Scan for the cell matching the given text and deliver its (x, y) coordinate at center. 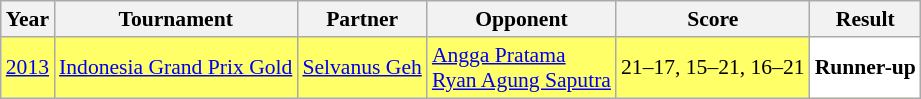
2013 (28, 68)
Result (866, 19)
Opponent (522, 19)
Selvanus Geh (362, 68)
Tournament (176, 19)
Year (28, 19)
Runner-up (866, 68)
21–17, 15–21, 16–21 (713, 68)
Partner (362, 19)
Score (713, 19)
Angga Pratama Ryan Agung Saputra (522, 68)
Indonesia Grand Prix Gold (176, 68)
